Return [x, y] of the center of cell containing provided text 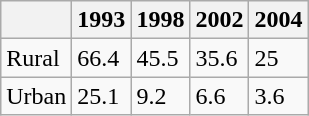
25.1 [102, 96]
Urban [36, 96]
1993 [102, 20]
2004 [278, 20]
35.6 [220, 58]
1998 [160, 20]
Rural [36, 58]
6.6 [220, 96]
25 [278, 58]
45.5 [160, 58]
66.4 [102, 58]
9.2 [160, 96]
2002 [220, 20]
3.6 [278, 96]
